Determine the [X, Y] coordinate at the center of the cell enclosing the given text.  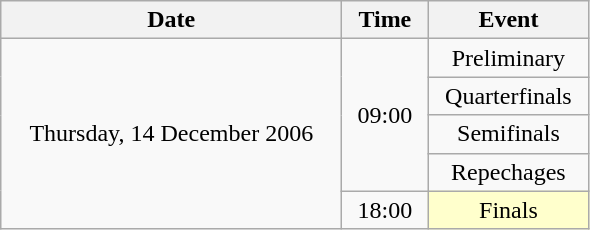
Time [385, 20]
Thursday, 14 December 2006 [172, 134]
Finals [508, 210]
09:00 [385, 115]
Quarterfinals [508, 96]
Semifinals [508, 134]
Event [508, 20]
Date [172, 20]
Repechages [508, 172]
18:00 [385, 210]
Preliminary [508, 58]
